Determine the (X, Y) coordinate at the center of the cell enclosing the given text.  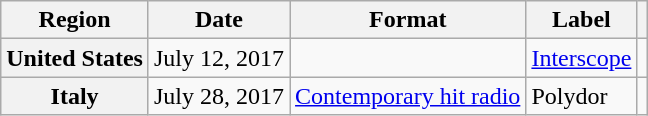
Date (218, 20)
Polydor (582, 96)
July 12, 2017 (218, 58)
United States (75, 58)
Contemporary hit radio (408, 96)
July 28, 2017 (218, 96)
Label (582, 20)
Interscope (582, 58)
Region (75, 20)
Format (408, 20)
Italy (75, 96)
